Return (x, y) of the center of cell containing provided text 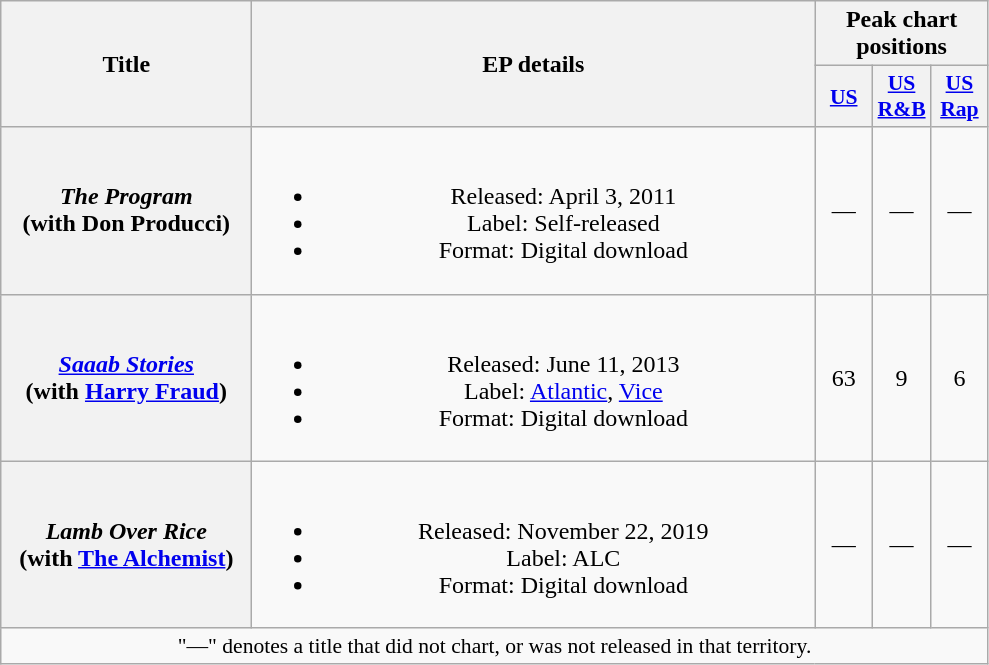
Saaab Stories(with Harry Fraud) (126, 378)
The Program(with Don Producci) (126, 210)
US Rap (960, 96)
Title (126, 64)
6 (960, 378)
9 (902, 378)
Released: April 3, 2011Label: Self-releasedFormat: Digital download (534, 210)
Released: June 11, 2013Label: Atlantic, ViceFormat: Digital download (534, 378)
EP details (534, 64)
US R&B (902, 96)
Lamb Over Rice(with The Alchemist) (126, 544)
Released: November 22, 2019Label: ALCFormat: Digital download (534, 544)
"—" denotes a title that did not chart, or was not released in that territory. (494, 646)
Peak chart positions (902, 34)
US (844, 96)
63 (844, 378)
